Detect which cell encompasses the target text, then output its (X, Y) center coordinate. 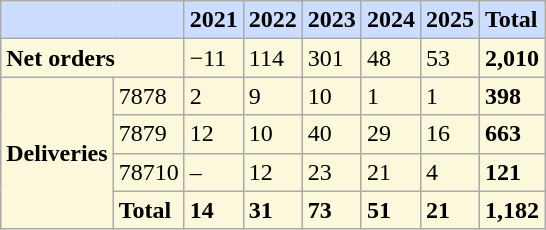
23 (332, 172)
7879 (148, 134)
40 (332, 134)
2023 (332, 20)
16 (450, 134)
2,010 (512, 58)
2022 (272, 20)
Net orders (92, 58)
53 (450, 58)
14 (214, 210)
31 (272, 210)
51 (390, 210)
121 (512, 172)
73 (332, 210)
2 (214, 96)
78710 (148, 172)
301 (332, 58)
Deliveries (57, 153)
398 (512, 96)
1,182 (512, 210)
2025 (450, 20)
663 (512, 134)
4 (450, 172)
9 (272, 96)
114 (272, 58)
2021 (214, 20)
7878 (148, 96)
29 (390, 134)
−11 (214, 58)
2024 (390, 20)
48 (390, 58)
– (214, 172)
